Find where the given text appears and provide that cell's center as (x, y) coordinate. 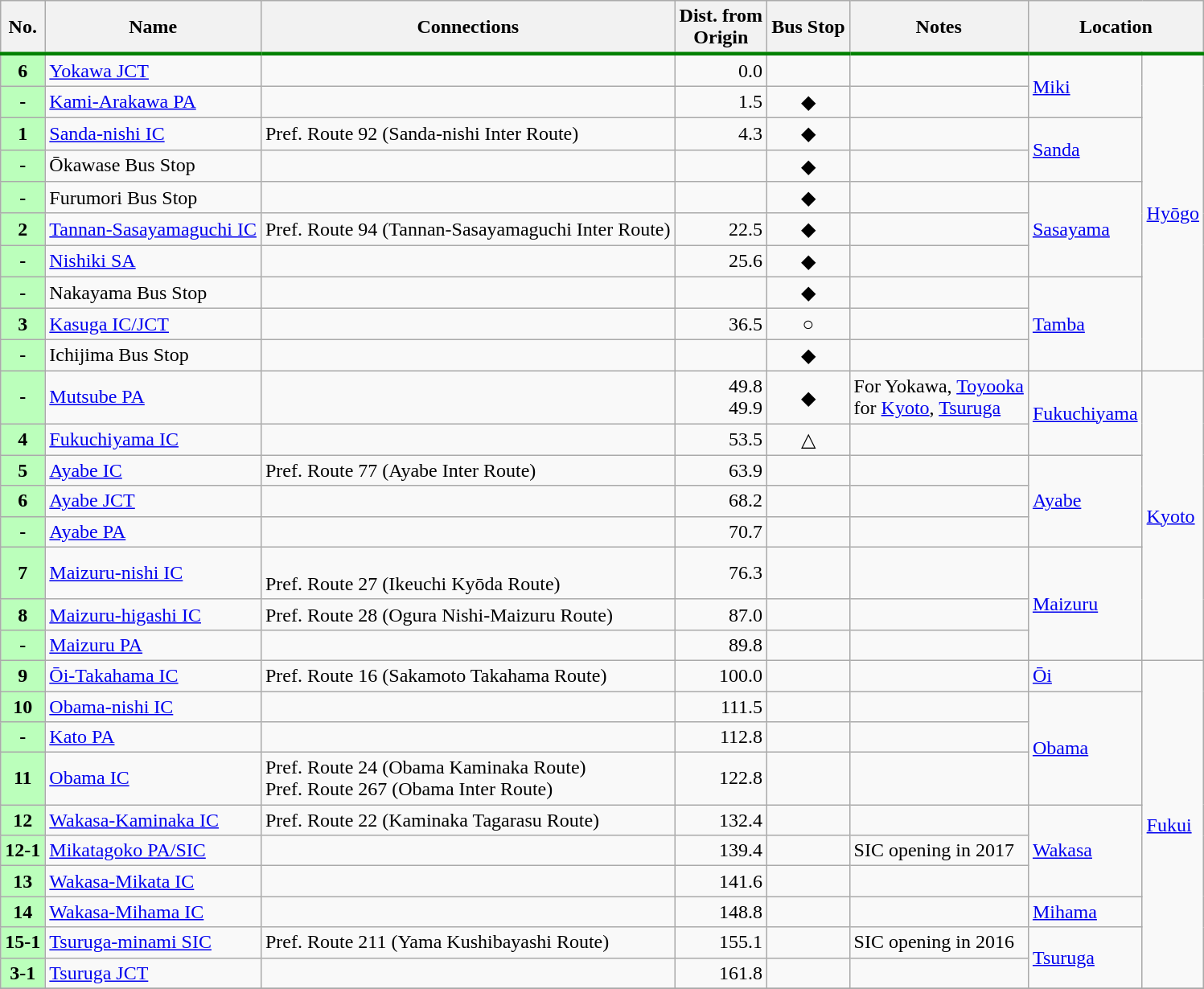
112.8 (721, 737)
14 (23, 912)
Tsuruga JCT (153, 973)
No. (23, 27)
1.5 (721, 102)
53.5 (721, 439)
Kato PA (153, 737)
155.1 (721, 942)
Ayabe IC (153, 470)
Mikatagoko PA/SIC (153, 851)
12-1 (23, 851)
Wakasa-Kaminaka IC (153, 820)
Tsuruga-minami SIC (153, 942)
Hyōgo (1173, 212)
Pref. Route 28 (Ogura Nishi-Maizuru Route) (468, 614)
Kasuga IC/JCT (153, 324)
Pref. Route 94 (Tannan-Sasayamaguchi Inter Route) (468, 229)
7 (23, 572)
Ayabe JCT (153, 501)
Obama (1085, 748)
SIC opening in 2016 (939, 942)
Yokawa JCT (153, 70)
Nishiki SA (153, 261)
Maizuru PA (153, 645)
SIC opening in 2017 (939, 851)
15-1 (23, 942)
141.6 (721, 881)
For Yokawa, Toyookafor Kyoto, Tsuruga (939, 397)
Mihama (1085, 912)
Fukuchiyama (1085, 413)
4 (23, 439)
13 (23, 881)
122.8 (721, 778)
Tsuruga (1085, 958)
Sasayama (1085, 230)
8 (23, 614)
70.7 (721, 531)
3-1 (23, 973)
68.2 (721, 501)
63.9 (721, 470)
Ōkawase Bus Stop (153, 166)
89.8 (721, 645)
Location (1116, 27)
Name (153, 27)
Sanda (1085, 150)
Ayabe (1085, 501)
11 (23, 778)
Wakasa (1085, 851)
49.849.9 (721, 397)
87.0 (721, 614)
Furumori Bus Stop (153, 198)
Obama-nishi IC (153, 707)
Ōi (1085, 675)
Pref. Route 92 (Sanda-nishi Inter Route) (468, 133)
Bus Stop (808, 27)
36.5 (721, 324)
Pref. Route 77 (Ayabe Inter Route) (468, 470)
100.0 (721, 675)
Kyoto (1173, 515)
Connections (468, 27)
Maizuru (1085, 603)
Miki (1085, 85)
12 (23, 820)
1 (23, 133)
Pref. Route 211 (Yama Kushibayashi Route) (468, 942)
0.0 (721, 70)
Maizuru-higashi IC (153, 614)
25.6 (721, 261)
Fukuchiyama IC (153, 439)
Ichijima Bus Stop (153, 355)
Ōi-Takahama IC (153, 675)
○ (808, 324)
161.8 (721, 973)
139.4 (721, 851)
132.4 (721, 820)
Pref. Route 27 (Ikeuchi Kyōda Route) (468, 572)
76.3 (721, 572)
Pref. Route 16 (Sakamoto Takahama Route) (468, 675)
9 (23, 675)
Fukui (1173, 824)
Dist. fromOrigin (721, 27)
Tamba (1085, 323)
4.3 (721, 133)
5 (23, 470)
Sanda-nishi IC (153, 133)
Ayabe PA (153, 531)
Pref. Route 24 (Obama Kaminaka Route)Pref. Route 267 (Obama Inter Route) (468, 778)
Nakayama Bus Stop (153, 293)
Tannan-Sasayamaguchi IC (153, 229)
Notes (939, 27)
Kami-Arakawa PA (153, 102)
148.8 (721, 912)
2 (23, 229)
Pref. Route 22 (Kaminaka Tagarasu Route) (468, 820)
10 (23, 707)
Obama IC (153, 778)
Wakasa-Mihama IC (153, 912)
3 (23, 324)
△ (808, 439)
Mutsube PA (153, 397)
22.5 (721, 229)
Wakasa-Mikata IC (153, 881)
111.5 (721, 707)
Maizuru-nishi IC (153, 572)
